Detect which cell encompasses the target text, then output its (X, Y) center coordinate. 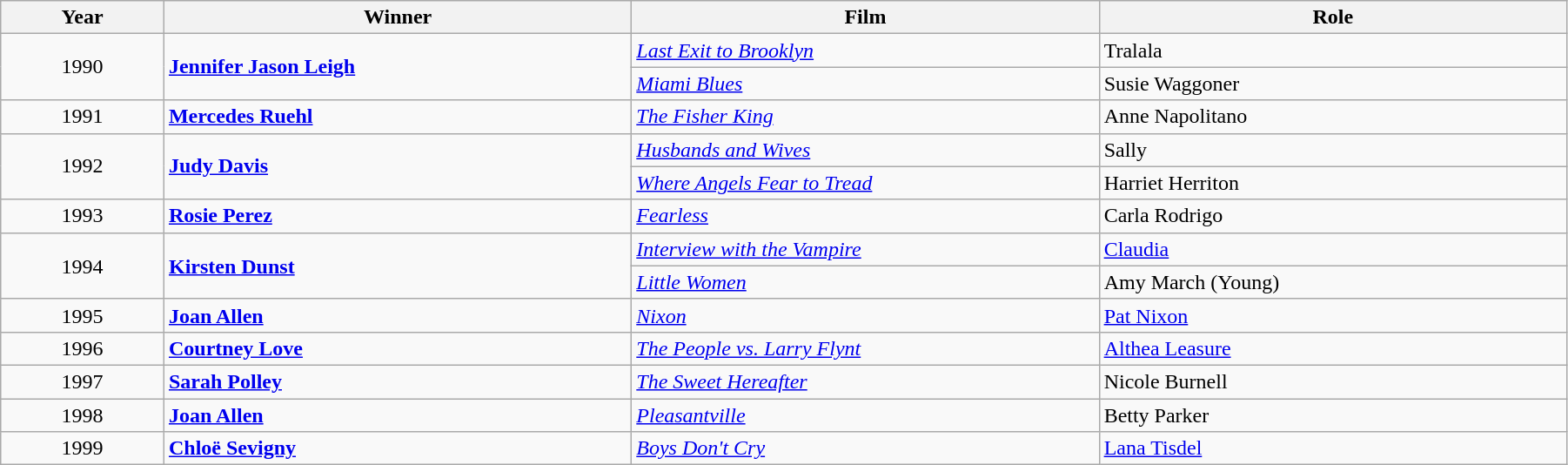
Nixon (865, 315)
1998 (83, 415)
Anne Napolitano (1333, 117)
Sarah Polley (397, 381)
Kirsten Dunst (397, 266)
1992 (83, 166)
Carla Rodrigo (1333, 216)
1993 (83, 216)
Pleasantville (865, 415)
The Sweet Hereafter (865, 381)
Miami Blues (865, 84)
Last Exit to Brooklyn (865, 51)
1997 (83, 381)
Mercedes Ruehl (397, 117)
Role (1333, 17)
Amy March (Young) (1333, 282)
1991 (83, 117)
1994 (83, 266)
Courtney Love (397, 348)
Little Women (865, 282)
Fearless (865, 216)
Harriet Herriton (1333, 183)
Pat Nixon (1333, 315)
Betty Parker (1333, 415)
Judy Davis (397, 166)
Claudia (1333, 249)
Chloë Sevigny (397, 448)
Lana Tisdel (1333, 448)
Where Angels Fear to Tread (865, 183)
Film (865, 17)
The Fisher King (865, 117)
Winner (397, 17)
Rosie Perez (397, 216)
Boys Don't Cry (865, 448)
Sally (1333, 150)
Althea Leasure (1333, 348)
The People vs. Larry Flynt (865, 348)
Interview with the Vampire (865, 249)
1996 (83, 348)
Tralala (1333, 51)
1999 (83, 448)
Husbands and Wives (865, 150)
Jennifer Jason Leigh (397, 67)
Year (83, 17)
1990 (83, 67)
1995 (83, 315)
Susie Waggoner (1333, 84)
Nicole Burnell (1333, 381)
